Find where the given text appears and provide that cell's center as [X, Y] coordinate. 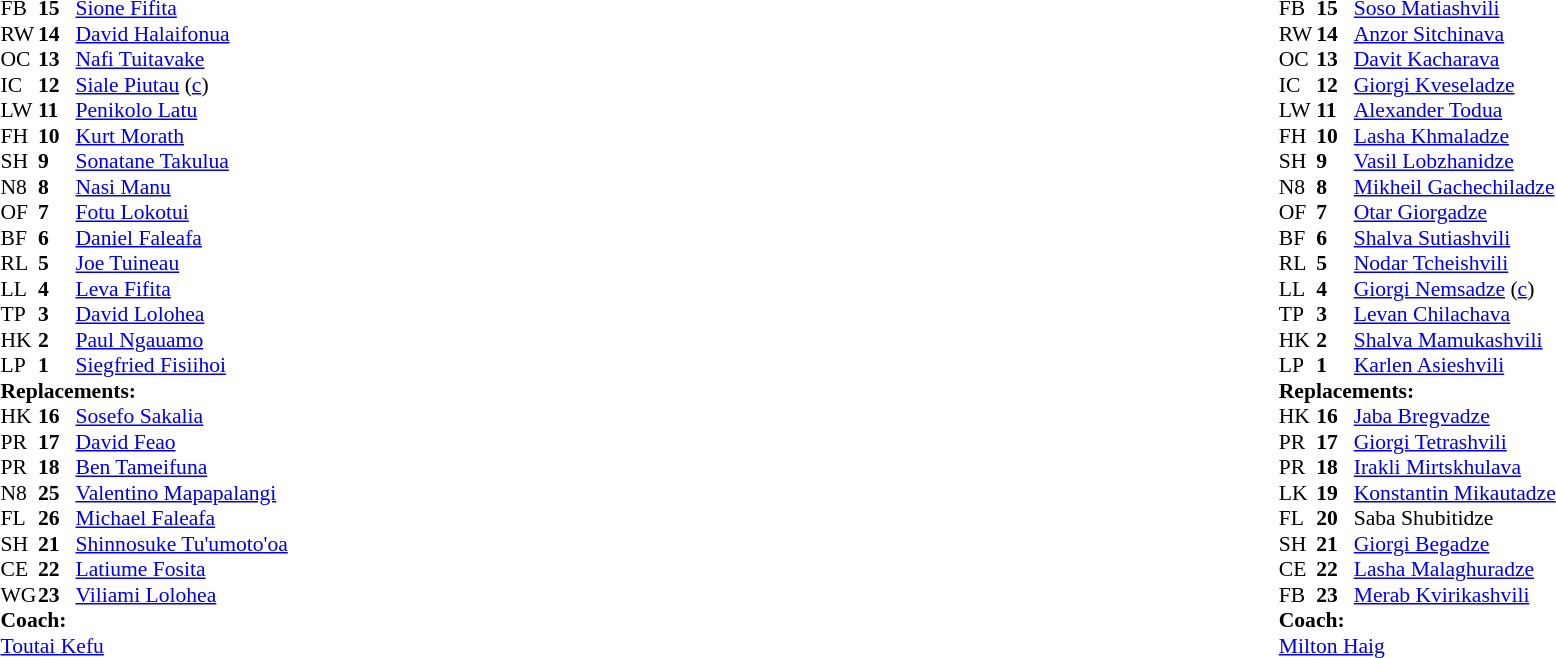
Sonatane Takulua [182, 161]
Nafi Tuitavake [182, 59]
Irakli Mirtskhulava [1455, 467]
David Feao [182, 442]
Siale Piutau (c) [182, 85]
Saba Shubitidze [1455, 519]
David Halaifonua [182, 34]
Giorgi Kveseladze [1455, 85]
Giorgi Nemsadze (c) [1455, 289]
Paul Ngauamo [182, 340]
Vasil Lobzhanidze [1455, 161]
Daniel Faleafa [182, 238]
Michael Faleafa [182, 519]
Sosefo Sakalia [182, 417]
Otar Giorgadze [1455, 213]
Kurt Morath [182, 136]
Valentino Mapapalangi [182, 493]
Viliami Lolohea [182, 595]
Davit Kacharava [1455, 59]
Nodar Tcheishvili [1455, 263]
Alexander Todua [1455, 111]
Latiume Fosita [182, 569]
Siegfried Fisiihoi [182, 365]
Shinnosuke Tu'umoto'oa [182, 544]
Penikolo Latu [182, 111]
Fotu Lokotui [182, 213]
Joe Tuineau [182, 263]
FB [1298, 595]
Nasi Manu [182, 187]
19 [1335, 493]
Shalva Mamukashvili [1455, 340]
Konstantin Mikautadze [1455, 493]
Shalva Sutiashvili [1455, 238]
Lasha Malaghuradze [1455, 569]
LK [1298, 493]
Ben Tameifuna [182, 467]
25 [57, 493]
20 [1335, 519]
Karlen Asieshvili [1455, 365]
Giorgi Tetrashvili [1455, 442]
Jaba Bregvadze [1455, 417]
David Lolohea [182, 315]
Giorgi Begadze [1455, 544]
Mikheil Gachechiladze [1455, 187]
WG [19, 595]
Leva Fifita [182, 289]
Merab Kvirikashvili [1455, 595]
Lasha Khmaladze [1455, 136]
Anzor Sitchinava [1455, 34]
Levan Chilachava [1455, 315]
26 [57, 519]
